For the text-containing cell, return its midpoint in (X, Y) coordinate format. 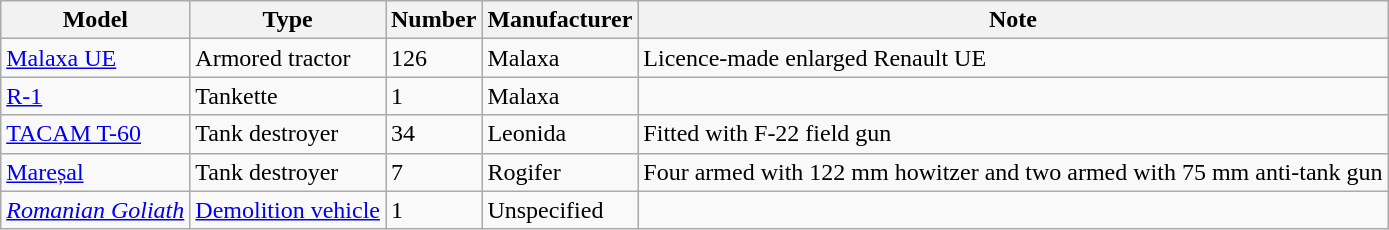
7 (434, 172)
Model (96, 20)
Note (1013, 20)
Type (288, 20)
Malaxa UE (96, 58)
Licence-made enlarged Renault UE (1013, 58)
34 (434, 134)
Mareșal (96, 172)
Leonida (560, 134)
R-1 (96, 96)
Unspecified (560, 210)
126 (434, 58)
Number (434, 20)
Armored tractor (288, 58)
TACAM T-60 (96, 134)
Four armed with 122 mm howitzer and two armed with 75 mm anti-tank gun (1013, 172)
Rogifer (560, 172)
Manufacturer (560, 20)
Tankette (288, 96)
Fitted with F-22 field gun (1013, 134)
Romanian Goliath (96, 210)
Demolition vehicle (288, 210)
